Provide the [X, Y] coordinate of the cell's center where the given text is located.  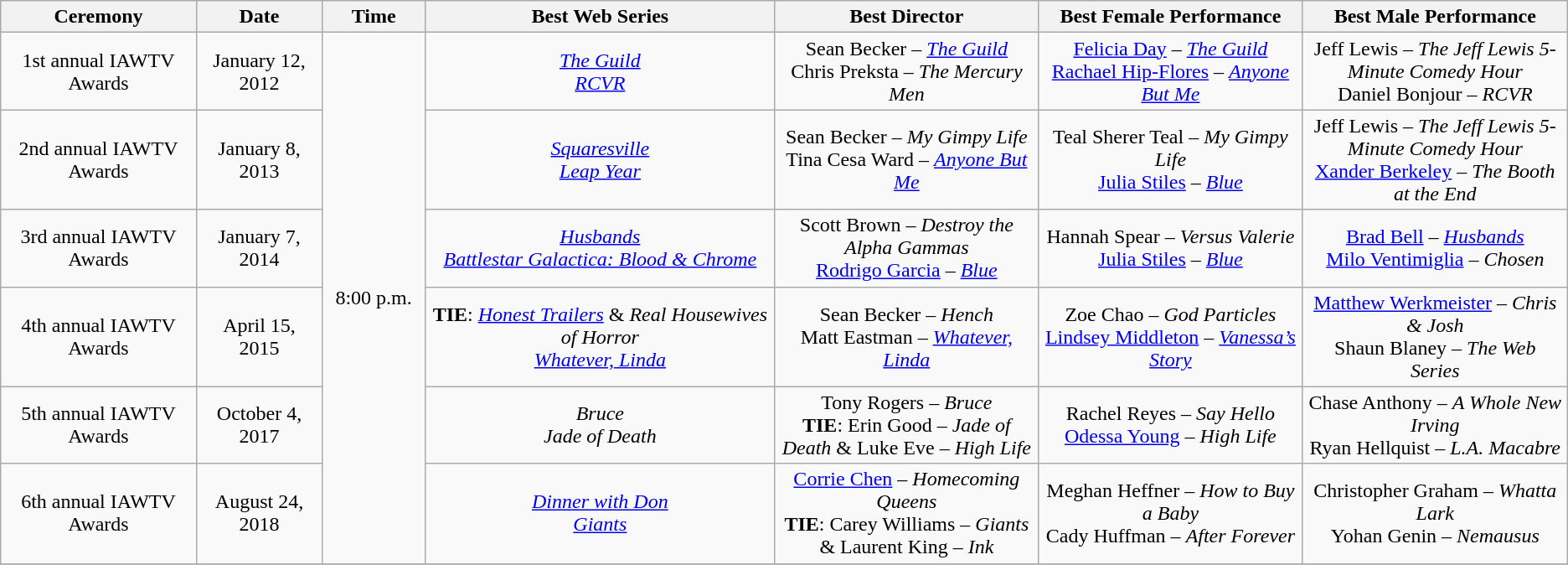
3rd annual IAWTV Awards [99, 248]
Brad Bell – Husbands Milo Ventimiglia – Chosen [1435, 248]
Best Male Performance [1435, 17]
Husbands Battlestar Galactica: Blood & Chrome [600, 248]
Teal Sherer Teal – My Gimpy Life Julia Stiles – Blue [1170, 159]
Ceremony [99, 17]
Corrie Chen – Homecoming Queens TIE: Carey Williams – Giants & Laurent King – Ink [906, 513]
Date [260, 17]
Hannah Spear – Versus Valerie Julia Stiles – Blue [1170, 248]
Bruce Jade of Death [600, 425]
Jeff Lewis – The Jeff Lewis 5-Minute Comedy Hour Xander Berkeley – The Booth at the End [1435, 159]
TIE: Honest Trailers & Real Housewives of Horror Whatever, Linda [600, 337]
January 7, 2014 [260, 248]
Best Web Series [600, 17]
Best Female Performance [1170, 17]
Felicia Day – The Guild Rachael Hip-Flores – Anyone But Me [1170, 71]
5th annual IAWTV Awards [99, 425]
Meghan Heffner – How to Buy a Baby Cady Huffman – After Forever [1170, 513]
Jeff Lewis – The Jeff Lewis 5-Minute Comedy Hour Daniel Bonjour – RCVR [1435, 71]
Best Director [906, 17]
Time [374, 17]
Chase Anthony – A Whole New Irving Ryan Hellquist – L.A. Macabre [1435, 425]
January 12, 2012 [260, 71]
Matthew Werkmeister – Chris & Josh Shaun Blaney – The Web Series [1435, 337]
Squaresville Leap Year [600, 159]
Sean Becker – Hench Matt Eastman – Whatever, Linda [906, 337]
1st annual IAWTV Awards [99, 71]
January 8, 2013 [260, 159]
8:00 p.m. [374, 298]
2nd annual IAWTV Awards [99, 159]
Dinner with Don Giants [600, 513]
August 24, 2018 [260, 513]
Rachel Reyes – Say Hello Odessa Young – High Life [1170, 425]
Christopher Graham – Whatta Lark Yohan Genin – Nemausus [1435, 513]
Sean Becker – The Guild Chris Preksta – The Mercury Men [906, 71]
4th annual IAWTV Awards [99, 337]
Tony Rogers – Bruce TIE: Erin Good – Jade of Death & Luke Eve – High Life [906, 425]
Sean Becker – My Gimpy Life Tina Cesa Ward – Anyone But Me [906, 159]
Zoe Chao – God Particles Lindsey Middleton – Vanessa’s Story [1170, 337]
April 15, 2015 [260, 337]
The Guild RCVR [600, 71]
Scott Brown – Destroy the Alpha Gammas Rodrigo Garcia – Blue [906, 248]
October 4, 2017 [260, 425]
6th annual IAWTV Awards [99, 513]
